Locate the cell with the specified text and output its (x, y) center coordinate. 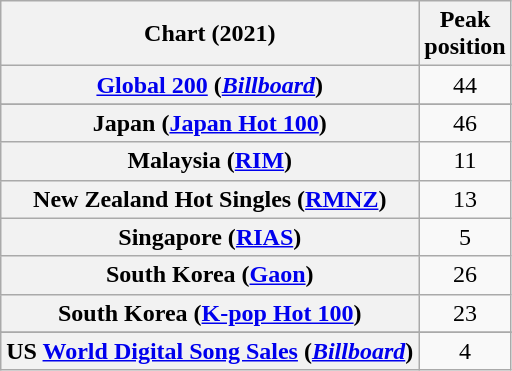
US World Digital Song Sales (Billboard) (210, 351)
11 (465, 161)
Malaysia (RIM) (210, 161)
13 (465, 199)
Chart (2021) (210, 34)
26 (465, 275)
23 (465, 313)
Singapore (RIAS) (210, 237)
Peakposition (465, 34)
46 (465, 123)
South Korea (K-pop Hot 100) (210, 313)
Japan (Japan Hot 100) (210, 123)
5 (465, 237)
South Korea (Gaon) (210, 275)
44 (465, 85)
New Zealand Hot Singles (RMNZ) (210, 199)
Global 200 (Billboard) (210, 85)
4 (465, 351)
